Find where the given text appears and provide that cell's center as (x, y) coordinate. 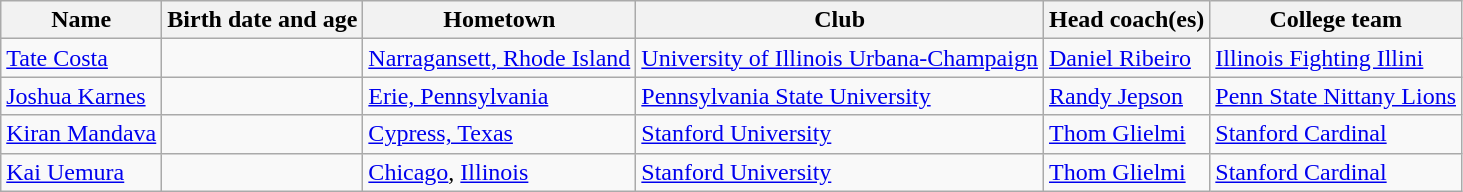
Penn State Nittany Lions (1336, 96)
Daniel Ribeiro (1126, 58)
Tate Costa (82, 58)
Name (82, 20)
Randy Jepson (1126, 96)
Narragansett, Rhode Island (500, 58)
Club (840, 20)
College team (1336, 20)
Hometown (500, 20)
Kiran Mandava (82, 134)
Head coach(es) (1126, 20)
Erie, Pennsylvania (500, 96)
Birth date and age (262, 20)
Cypress, Texas (500, 134)
Illinois Fighting Illini (1336, 58)
Joshua Karnes (82, 96)
Chicago, Illinois (500, 172)
Kai Uemura (82, 172)
Pennsylvania State University (840, 96)
University of Illinois Urbana-Champaign (840, 58)
